Locate the cell with the specified text and output its (X, Y) center coordinate. 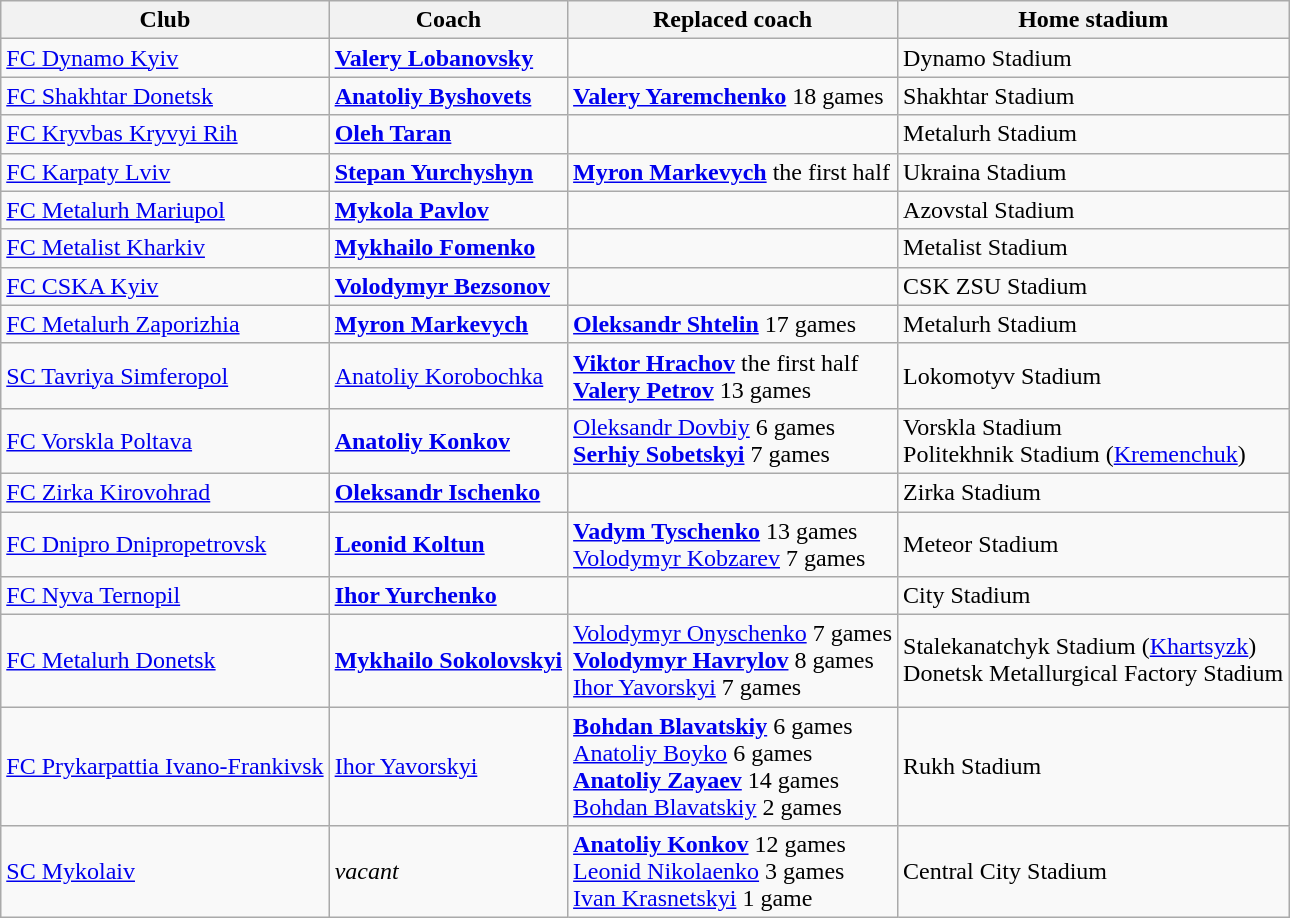
Coach (448, 20)
Valery Lobanovsky (448, 58)
FC CSKA Kyiv (165, 286)
Ihor Yavorskyi (448, 766)
FC Nyva Ternopil (165, 596)
Oleksandr Ischenko (448, 492)
FC Dnipro Dnipropetrovsk (165, 544)
FC Vorskla Poltava (165, 440)
SC Mykolaiv (165, 872)
Ukraina Stadium (1094, 172)
Shakhtar Stadium (1094, 96)
Anatoliy Korobochka (448, 376)
FC Zirka Kirovohrad (165, 492)
Leonid Koltun (448, 544)
Replaced coach (733, 20)
FC Shakhtar Donetsk (165, 96)
Bohdan Blavatskiy 6 games Anatoliy Boyko 6 games Anatoliy Zayaev 14 games Bohdan Blavatskiy 2 games (733, 766)
Anatoliy Konkov 12 games Leonid Nikolaenko 3 games Ivan Krasnetskyi 1 game (733, 872)
Rukh Stadium (1094, 766)
FC Kryvbas Kryvyi Rih (165, 134)
Ihor Yurchenko (448, 596)
Lokomotyv Stadium (1094, 376)
Stalekanatchyk Stadium (Khartsyzk)Donetsk Metallurgical Factory Stadium (1094, 661)
Central City Stadium (1094, 872)
Vadym Tyschenko 13 games Volodymyr Kobzarev 7 games (733, 544)
Club (165, 20)
Mykhailo Sokolovskyi (448, 661)
FC Dynamo Kyiv (165, 58)
Valery Yaremchenko 18 games (733, 96)
FC Karpaty Lviv (165, 172)
Meteor Stadium (1094, 544)
Mykola Pavlov (448, 210)
Oleksandr Dovbiy 6 games Serhiy Sobetskyi 7 games (733, 440)
Dynamo Stadium (1094, 58)
Stepan Yurchyshyn (448, 172)
Azovstal Stadium (1094, 210)
FC Metalist Kharkiv (165, 248)
CSK ZSU Stadium (1094, 286)
Mykhailo Fomenko (448, 248)
FC Metalurh Zaporizhia (165, 324)
Anatoliy Konkov (448, 440)
Viktor Hrachov the first half Valery Petrov 13 games (733, 376)
City Stadium (1094, 596)
Myron Markevych the first half (733, 172)
Volodymyr Bezsonov (448, 286)
Oleksandr Shtelin 17 games (733, 324)
SC Tavriya Simferopol (165, 376)
Zirka Stadium (1094, 492)
Volodymyr Onyschenko 7 games Volodymyr Havrylov 8 games Ihor Yavorskyi 7 games (733, 661)
Vorskla Stadium Politekhnik Stadium (Kremenchuk) (1094, 440)
FC Metalurh Mariupol (165, 210)
Anatoliy Byshovets (448, 96)
FC Prykarpattia Ivano-Frankivsk (165, 766)
Oleh Taran (448, 134)
vacant (448, 872)
FC Metalurh Donetsk (165, 661)
Metalist Stadium (1094, 248)
Myron Markevych (448, 324)
Home stadium (1094, 20)
